Provide the (x, y) coordinate of the cell's center where the given text is located.  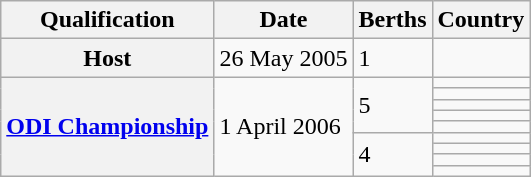
1 (392, 58)
26 May 2005 (284, 58)
ODI Championship (108, 127)
5 (392, 104)
Host (108, 58)
Qualification (108, 20)
Country (481, 20)
Berths (392, 20)
4 (392, 154)
Date (284, 20)
1 April 2006 (284, 127)
